Provide the [x, y] coordinate of the cell's center where the given text is located.  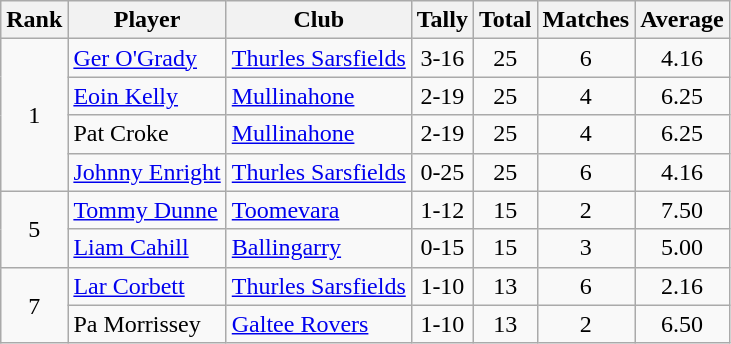
Player [147, 20]
Toomevara [318, 210]
1-12 [442, 210]
Liam Cahill [147, 248]
Average [682, 20]
Ger O'Grady [147, 58]
Galtee Rovers [318, 324]
2.16 [682, 286]
Pa Morrissey [147, 324]
Tally [442, 20]
3 [586, 248]
5 [34, 229]
Total [505, 20]
Pat Croke [147, 134]
0-25 [442, 172]
Club [318, 20]
Rank [34, 20]
Johnny Enright [147, 172]
7.50 [682, 210]
6.50 [682, 324]
5.00 [682, 248]
Matches [586, 20]
3-16 [442, 58]
Ballingarry [318, 248]
Eoin Kelly [147, 96]
Lar Corbett [147, 286]
Tommy Dunne [147, 210]
0-15 [442, 248]
7 [34, 305]
1 [34, 115]
